Pinpoint the cell where the given text exists, returning its [X, Y] midpoint coordinate. 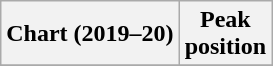
Chart (2019–20) [90, 34]
Peakposition [225, 34]
